From the cell containing the given text, extract its center point as (X, Y) coordinate. 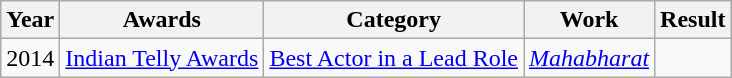
Indian Telly Awards (162, 58)
Result (693, 20)
Best Actor in a Lead Role (394, 58)
Year (30, 20)
Work (590, 20)
Category (394, 20)
2014 (30, 58)
Awards (162, 20)
Mahabharat (590, 58)
